Return the (X, Y) coordinate for the center point of the cell that contains the specified text.  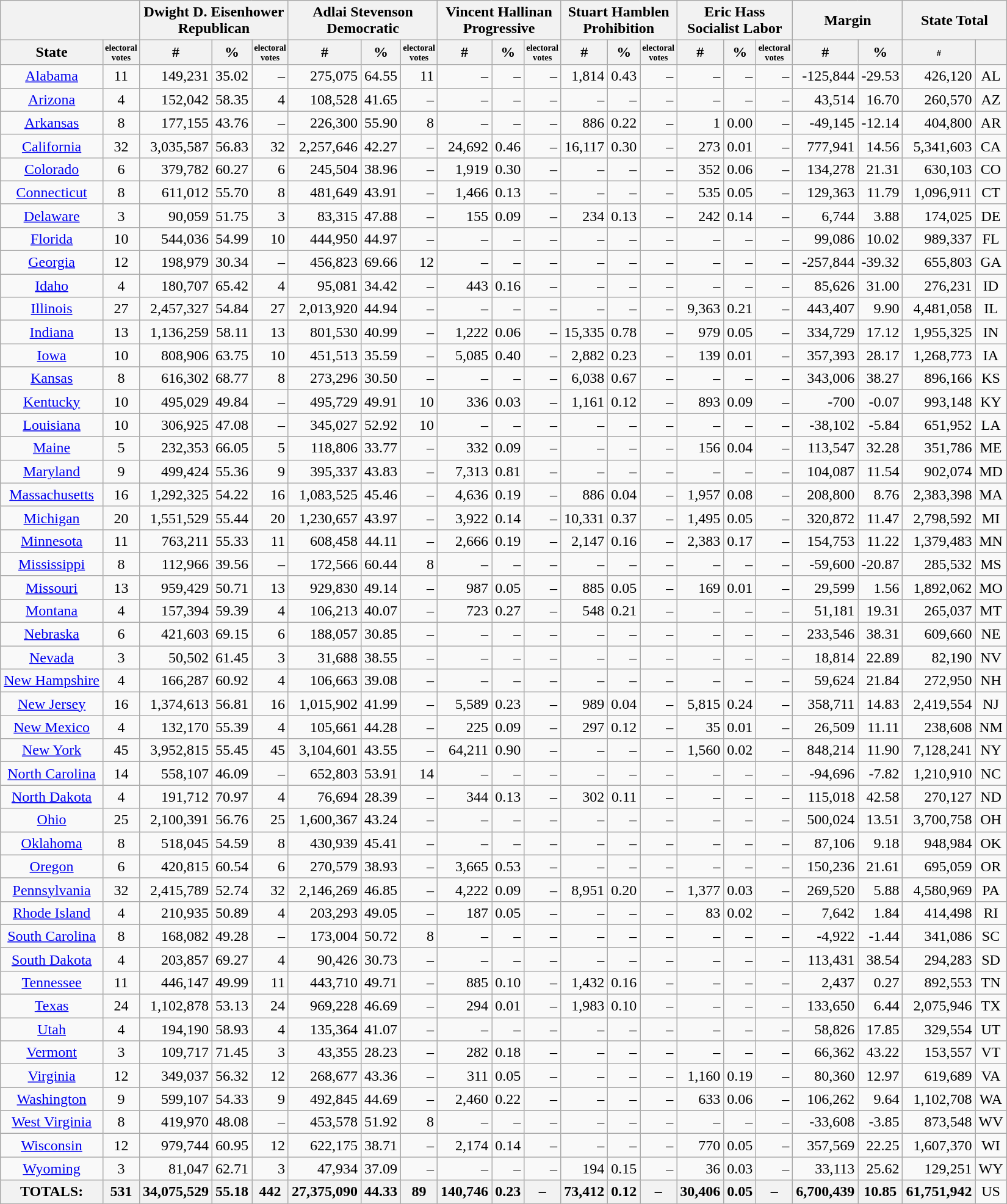
38.55 (381, 658)
0.18 (508, 1053)
95,081 (325, 286)
50.72 (381, 936)
Georgia (52, 263)
Mississippi (52, 564)
1,600,367 (325, 820)
2,100,391 (176, 820)
47.08 (232, 425)
651,952 (939, 425)
17.12 (880, 332)
49.84 (232, 402)
Arizona (52, 100)
442 (270, 1192)
334,729 (825, 332)
-7.82 (880, 774)
140,746 (465, 1192)
Tennessee (52, 982)
3,700,758 (939, 820)
105,661 (325, 727)
IN (991, 332)
1,102,878 (176, 1006)
2,147 (585, 541)
VA (991, 1076)
Idaho (52, 286)
129,251 (939, 1169)
43.76 (232, 123)
43.36 (381, 1076)
2,460 (465, 1099)
0.78 (624, 332)
80,360 (825, 1076)
83 (701, 913)
MN (991, 541)
0.17 (740, 541)
1,919 (465, 169)
139 (701, 355)
770 (701, 1145)
60.54 (232, 866)
33.77 (381, 448)
35 (701, 727)
Indiana (52, 332)
7,642 (825, 913)
Minnesota (52, 541)
29,599 (825, 587)
30.85 (381, 634)
60.44 (381, 564)
22.89 (880, 658)
18,814 (825, 658)
ME (991, 448)
14.83 (880, 704)
109,717 (176, 1053)
10,331 (585, 518)
-1.44 (880, 936)
IA (991, 355)
2,666 (465, 541)
NY (991, 750)
1 (701, 123)
Florida (52, 239)
62.71 (232, 1169)
1,814 (585, 76)
39.08 (381, 681)
1,379,483 (939, 541)
302 (585, 797)
260,570 (939, 100)
1,292,325 (176, 495)
ID (991, 286)
69.66 (381, 263)
37.09 (381, 1169)
56.81 (232, 704)
2,013,920 (325, 309)
695,059 (939, 866)
-38,102 (825, 425)
0.53 (508, 866)
150,236 (825, 866)
2,383,398 (939, 495)
616,302 (176, 379)
1,136,259 (176, 332)
1,160 (701, 1076)
194,190 (176, 1029)
9.90 (880, 309)
357,569 (825, 1145)
30.34 (232, 263)
Stuart HamblenProhibition (619, 21)
419,970 (176, 1122)
34,075,529 (176, 1192)
Virginia (52, 1076)
2,174 (465, 1145)
499,424 (176, 471)
-700 (825, 402)
414,498 (939, 913)
929,830 (325, 587)
5,589 (465, 704)
CO (991, 169)
404,800 (939, 123)
188,057 (325, 634)
Maine (52, 448)
21.31 (880, 169)
166,287 (176, 681)
44.94 (381, 309)
PA (991, 890)
3,952,815 (176, 750)
135,364 (325, 1029)
OH (991, 820)
Nevada (52, 658)
RI (991, 913)
8.76 (880, 495)
New York (52, 750)
Delaware (52, 216)
Nebraska (52, 634)
35.02 (232, 76)
55.33 (232, 541)
-125,844 (825, 76)
1,268,773 (939, 355)
45.41 (381, 843)
443,710 (325, 982)
115,018 (825, 797)
38.54 (880, 959)
1,015,902 (325, 704)
22.25 (880, 1145)
194 (585, 1169)
104,087 (825, 471)
66.05 (232, 448)
2,882 (585, 355)
630,103 (939, 169)
50,502 (176, 658)
357,393 (825, 355)
30.50 (381, 379)
1,983 (585, 1006)
14.56 (880, 146)
0.81 (508, 471)
DE (991, 216)
55.44 (232, 518)
58,826 (825, 1029)
25.62 (880, 1169)
4,481,058 (939, 309)
344 (465, 797)
177,155 (176, 123)
548 (585, 611)
285,532 (939, 564)
TX (991, 1006)
9.64 (880, 1099)
MO (991, 587)
56.76 (232, 820)
723 (465, 611)
Vermont (52, 1053)
979,744 (176, 1145)
New Hampshire (52, 681)
-12.14 (880, 123)
52.92 (381, 425)
56.83 (232, 146)
35.59 (381, 355)
65.42 (232, 286)
Montana (52, 611)
44.28 (381, 727)
187 (465, 913)
273 (701, 146)
IL (991, 309)
WA (991, 1099)
Washington (52, 1099)
48.08 (232, 1122)
Iowa (52, 355)
11.11 (880, 727)
113,431 (825, 959)
174,025 (939, 216)
Oregon (52, 866)
33,113 (825, 1169)
WI (991, 1145)
481,649 (325, 192)
13.51 (880, 820)
47.88 (381, 216)
948,984 (939, 843)
2,457,327 (176, 309)
42.58 (880, 797)
43,355 (325, 1053)
5,341,603 (939, 146)
270,579 (325, 866)
KS (991, 379)
320,872 (825, 518)
11.22 (880, 541)
0.08 (740, 495)
49.99 (232, 982)
106,213 (325, 611)
4,636 (465, 495)
106,262 (825, 1099)
40.07 (381, 611)
655,803 (939, 263)
848,214 (825, 750)
3,922 (465, 518)
55.45 (232, 750)
46.85 (381, 890)
MA (991, 495)
558,107 (176, 774)
421,603 (176, 634)
969,228 (325, 1006)
0.67 (624, 379)
777,941 (825, 146)
599,107 (176, 1099)
56.32 (232, 1076)
420,815 (176, 866)
531 (121, 1192)
873,548 (939, 1122)
2,419,554 (939, 704)
232,353 (176, 448)
294 (465, 1006)
US (991, 1192)
Oklahoma (52, 843)
652,803 (325, 774)
1.84 (880, 913)
1,607,370 (939, 1145)
-3.85 (880, 1122)
87,106 (825, 843)
11.47 (880, 518)
50.89 (232, 913)
54.84 (232, 309)
169 (701, 587)
TOTALS: (52, 1192)
234 (585, 216)
47,934 (325, 1169)
902,074 (939, 471)
Vincent HallinanProgressive (499, 21)
32.28 (880, 448)
152,042 (176, 100)
619,689 (939, 1076)
CT (991, 192)
43.24 (381, 820)
1,560 (701, 750)
168,082 (176, 936)
Connecticut (52, 192)
242 (701, 216)
21.61 (880, 866)
5,085 (465, 355)
Ohio (52, 820)
1,955,325 (939, 332)
46.69 (381, 1006)
69.27 (232, 959)
51.92 (381, 1122)
156 (701, 448)
2,437 (825, 982)
959,429 (176, 587)
43.55 (381, 750)
State (52, 53)
31,688 (325, 658)
2,146,269 (325, 890)
15,335 (585, 332)
0.11 (624, 797)
70.97 (232, 797)
157,394 (176, 611)
191,712 (176, 797)
66,362 (825, 1053)
42.27 (381, 146)
352 (701, 169)
535 (701, 192)
AZ (991, 100)
492,845 (325, 1099)
336 (465, 402)
NH (991, 681)
10.85 (880, 1192)
45.46 (381, 495)
1,161 (585, 402)
55.90 (381, 123)
WY (991, 1169)
38.93 (381, 866)
59,624 (825, 681)
AR (991, 123)
172,566 (325, 564)
FL (991, 239)
-29.53 (880, 76)
61.45 (232, 658)
456,823 (325, 263)
West Virginia (52, 1122)
38.71 (381, 1145)
43.91 (381, 192)
Adlai StevensonDemocratic (363, 21)
44.69 (381, 1099)
1,466 (465, 192)
5.88 (880, 890)
55.18 (232, 1192)
21.84 (880, 681)
11.79 (880, 192)
180,707 (176, 286)
TN (991, 982)
272,950 (939, 681)
71.45 (232, 1053)
0.15 (624, 1169)
7,313 (465, 471)
3.88 (880, 216)
1,096,911 (939, 192)
443 (465, 286)
60.92 (232, 681)
275,075 (325, 76)
26,509 (825, 727)
43.22 (880, 1053)
Wyoming (52, 1169)
332 (465, 448)
-257,844 (825, 263)
1.56 (880, 587)
54.22 (232, 495)
36 (701, 1169)
1,495 (701, 518)
38.96 (381, 169)
58.11 (232, 332)
85,626 (825, 286)
New Jersey (52, 704)
633 (701, 1099)
108,528 (325, 100)
282 (465, 1053)
Utah (52, 1029)
Margin (848, 21)
MS (991, 564)
622,175 (325, 1145)
60.95 (232, 1145)
76,694 (325, 797)
0.20 (624, 890)
495,729 (325, 402)
203,293 (325, 913)
4,580,969 (939, 890)
Eric HassSocialist Labor (735, 21)
53.13 (232, 1006)
225 (465, 727)
5,815 (701, 704)
608,458 (325, 541)
64.55 (381, 76)
49.91 (381, 402)
3,665 (465, 866)
Rhode Island (52, 913)
52.74 (232, 890)
51,181 (825, 611)
Massachusetts (52, 495)
38.27 (880, 379)
North Dakota (52, 797)
NE (991, 634)
44.33 (381, 1192)
297 (585, 727)
0.00 (740, 123)
89 (419, 1192)
6,744 (825, 216)
KY (991, 402)
430,939 (325, 843)
808,906 (176, 355)
GA (991, 263)
CA (991, 146)
-49,145 (825, 123)
50.71 (232, 587)
UT (991, 1029)
446,147 (176, 982)
16.70 (880, 100)
-94,696 (825, 774)
609,660 (939, 634)
495,029 (176, 402)
1,377 (701, 890)
55.39 (232, 727)
59.39 (232, 611)
NJ (991, 704)
358,711 (825, 704)
51.75 (232, 216)
49.28 (232, 936)
-20.87 (880, 564)
0.46 (508, 146)
329,554 (939, 1029)
27,375,090 (325, 1192)
7,128,241 (939, 750)
-4,922 (825, 936)
349,037 (176, 1076)
11.90 (880, 750)
54.59 (232, 843)
306,925 (176, 425)
226,300 (325, 123)
43.83 (381, 471)
30.73 (381, 959)
0.40 (508, 355)
2,383 (701, 541)
3,104,601 (325, 750)
34.42 (381, 286)
10.02 (880, 239)
OR (991, 866)
44.11 (381, 541)
379,782 (176, 169)
426,120 (939, 76)
-5.84 (880, 425)
54.99 (232, 239)
Colorado (52, 169)
154,753 (825, 541)
993,148 (939, 402)
Illinois (52, 309)
17.85 (880, 1029)
2,798,592 (939, 518)
208,800 (825, 495)
Kentucky (52, 402)
-39.32 (880, 263)
43.97 (381, 518)
New Mexico (52, 727)
345,027 (325, 425)
453,578 (325, 1122)
395,337 (325, 471)
AL (991, 76)
6,038 (585, 379)
265,037 (939, 611)
0.24 (740, 704)
28.39 (381, 797)
2,415,789 (176, 890)
611,012 (176, 192)
31.00 (880, 286)
Alabama (52, 76)
268,677 (325, 1076)
VT (991, 1053)
-59,600 (825, 564)
LA (991, 425)
238,608 (939, 727)
2,257,646 (325, 146)
28.23 (381, 1053)
82,190 (939, 658)
1,222 (465, 332)
41.07 (381, 1029)
30,406 (701, 1192)
989,337 (939, 239)
8,951 (585, 890)
979 (701, 332)
SC (991, 936)
41.65 (381, 100)
49.71 (381, 982)
113,547 (825, 448)
41.99 (381, 704)
210,935 (176, 913)
19.31 (880, 611)
1,957 (701, 495)
Maryland (52, 471)
2,075,946 (939, 1006)
12.97 (880, 1076)
60.27 (232, 169)
133,650 (825, 1006)
3,035,587 (176, 146)
273,296 (325, 379)
Missouri (52, 587)
1,374,613 (176, 704)
83,315 (325, 216)
341,086 (939, 936)
53.91 (381, 774)
58.93 (232, 1029)
801,530 (325, 332)
153,557 (939, 1053)
49.14 (381, 587)
NV (991, 658)
90,059 (176, 216)
893 (701, 402)
1,083,525 (325, 495)
132,170 (176, 727)
1,892,062 (939, 587)
64,211 (465, 750)
39.56 (232, 564)
518,045 (176, 843)
Dwight D. EisenhowerRepublican (214, 21)
Kansas (52, 379)
Texas (52, 1006)
46.09 (232, 774)
-0.07 (880, 402)
California (52, 146)
NM (991, 727)
OK (991, 843)
73,412 (585, 1192)
State Total (955, 21)
1,210,910 (939, 774)
1,551,529 (176, 518)
0.37 (624, 518)
6,700,439 (825, 1192)
203,857 (176, 959)
Wisconsin (52, 1145)
40.99 (381, 332)
Michigan (52, 518)
43,514 (825, 100)
989 (585, 704)
81,047 (176, 1169)
112,966 (176, 564)
1,230,657 (325, 518)
49.05 (381, 913)
63.75 (232, 355)
134,278 (825, 169)
269,520 (825, 890)
129,363 (825, 192)
MD (991, 471)
294,283 (939, 959)
896,166 (939, 379)
MI (991, 518)
892,553 (939, 982)
58.35 (232, 100)
SD (991, 959)
28.17 (880, 355)
ND (991, 797)
118,806 (325, 448)
9,363 (701, 309)
245,504 (325, 169)
11.54 (880, 471)
4,222 (465, 890)
149,231 (176, 76)
61,751,942 (939, 1192)
38.31 (880, 634)
South Carolina (52, 936)
24,692 (465, 146)
0.43 (624, 76)
198,979 (176, 263)
Louisiana (52, 425)
1,102,708 (939, 1099)
544,036 (176, 239)
763,211 (176, 541)
343,006 (825, 379)
69.15 (232, 634)
443,407 (825, 309)
173,004 (325, 936)
270,127 (939, 797)
451,513 (325, 355)
68.77 (232, 379)
MT (991, 611)
WV (991, 1122)
0.90 (508, 750)
1,432 (585, 982)
South Dakota (52, 959)
351,786 (939, 448)
54.33 (232, 1099)
-33,608 (825, 1122)
106,663 (325, 681)
155 (465, 216)
Pennsylvania (52, 890)
Arkansas (52, 123)
444,950 (325, 239)
987 (465, 587)
55.70 (232, 192)
311 (465, 1076)
NC (991, 774)
500,024 (825, 820)
55.36 (232, 471)
9.18 (880, 843)
44.97 (381, 239)
276,231 (939, 286)
233,546 (825, 634)
16,117 (585, 146)
99,086 (825, 239)
6.44 (880, 1006)
90,426 (325, 959)
North Carolina (52, 774)
